Locate the cell with the specified text and output its (x, y) center coordinate. 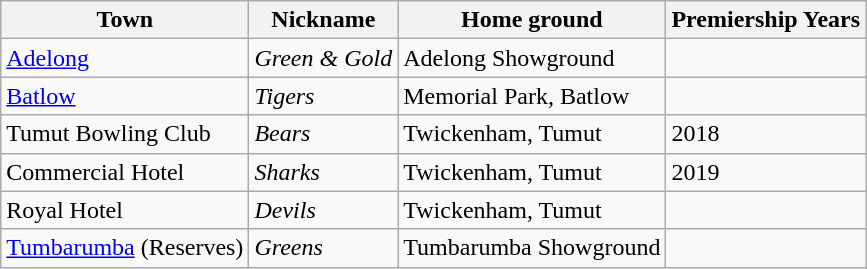
2019 (766, 172)
Batlow (125, 96)
Tumbarumba Showground (532, 248)
Premiership Years (766, 20)
Devils (324, 210)
Green & Gold (324, 58)
Adelong (125, 58)
Adelong Showground (532, 58)
Greens (324, 248)
Tigers (324, 96)
Sharks (324, 172)
Tumut Bowling Club (125, 134)
Nickname (324, 20)
Town (125, 20)
Royal Hotel (125, 210)
Home ground (532, 20)
Memorial Park, Batlow (532, 96)
2018 (766, 134)
Bears (324, 134)
Tumbarumba (Reserves) (125, 248)
Commercial Hotel (125, 172)
